Capture the cell that displays the provided text and extract its (x, y) central coordinate. 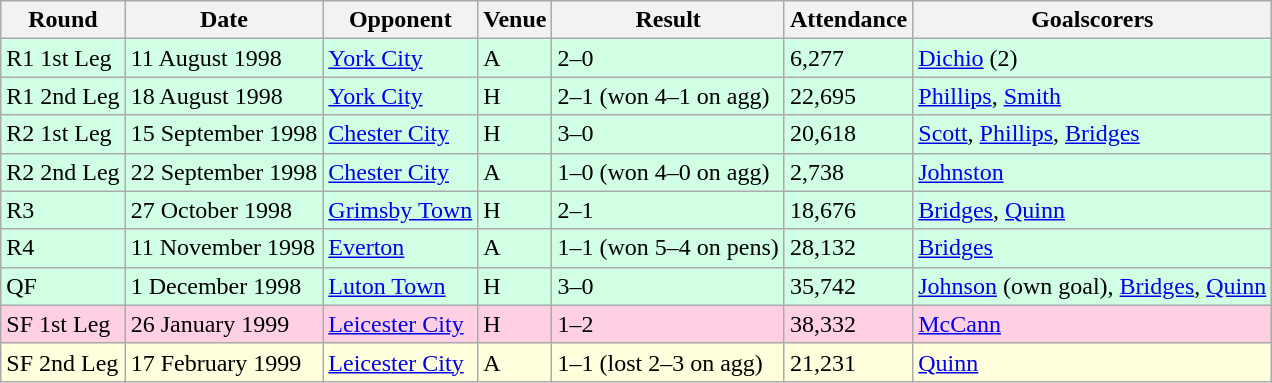
22 September 1998 (224, 172)
R4 (63, 248)
18,676 (848, 210)
35,742 (848, 286)
R3 (63, 210)
28,132 (848, 248)
2,738 (848, 172)
R1 1st Leg (63, 58)
Bridges, Quinn (1092, 210)
18 August 1998 (224, 96)
27 October 1998 (224, 210)
22,695 (848, 96)
Date (224, 20)
Johnston (1092, 172)
1–2 (668, 324)
QF (63, 286)
R1 2nd Leg (63, 96)
McCann (1092, 324)
Attendance (848, 20)
1 December 1998 (224, 286)
2–0 (668, 58)
2–1 (668, 210)
Dichio (2) (1092, 58)
Scott, Phillips, Bridges (1092, 134)
20,618 (848, 134)
Luton Town (400, 286)
26 January 1999 (224, 324)
1–1 (lost 2–3 on agg) (668, 362)
1–1 (won 5–4 on pens) (668, 248)
15 September 1998 (224, 134)
Johnson (own goal), Bridges, Quinn (1092, 286)
Quinn (1092, 362)
11 November 1998 (224, 248)
11 August 1998 (224, 58)
R2 1st Leg (63, 134)
17 February 1999 (224, 362)
Opponent (400, 20)
38,332 (848, 324)
SF 2nd Leg (63, 362)
Grimsby Town (400, 210)
6,277 (848, 58)
SF 1st Leg (63, 324)
Round (63, 20)
21,231 (848, 362)
R2 2nd Leg (63, 172)
Everton (400, 248)
2–1 (won 4–1 on agg) (668, 96)
Bridges (1092, 248)
Phillips, Smith (1092, 96)
Result (668, 20)
1–0 (won 4–0 on agg) (668, 172)
Venue (515, 20)
Goalscorers (1092, 20)
